Capture the cell that displays the provided text and extract its (x, y) central coordinate. 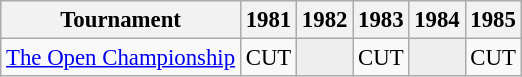
1985 (493, 20)
1984 (437, 20)
The Open Championship (121, 58)
Tournament (121, 20)
1981 (268, 20)
1983 (381, 20)
1982 (325, 20)
